For the text-containing cell, return its midpoint in [x, y] coordinate format. 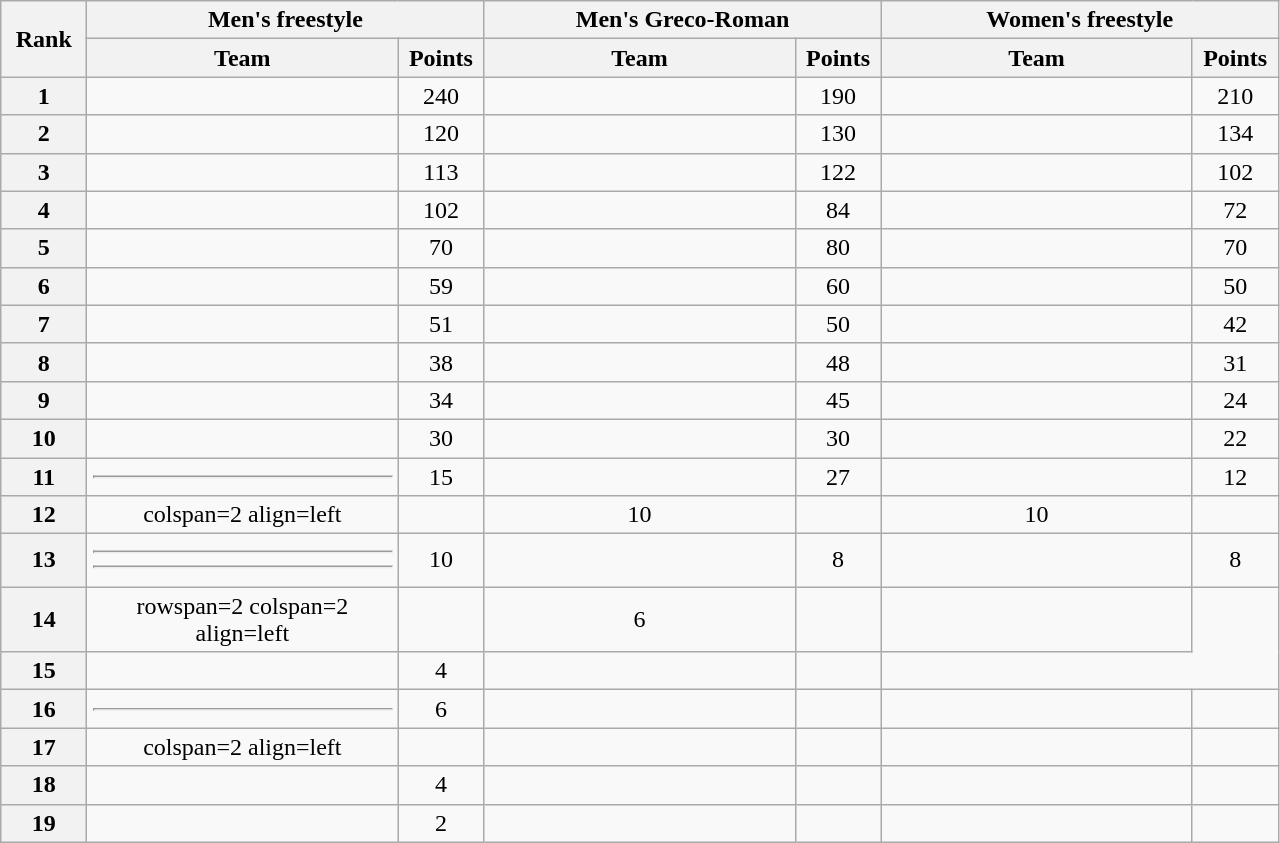
16 [44, 709]
190 [838, 96]
45 [838, 400]
113 [441, 172]
19 [44, 823]
11 [44, 477]
Rank [44, 39]
134 [1235, 134]
24 [1235, 400]
7 [44, 324]
42 [1235, 324]
84 [838, 210]
1 [44, 96]
13 [44, 560]
18 [44, 785]
48 [838, 362]
240 [441, 96]
72 [1235, 210]
3 [44, 172]
120 [441, 134]
rowspan=2 colspan=2 align=left [242, 620]
38 [441, 362]
31 [1235, 362]
51 [441, 324]
80 [838, 248]
14 [44, 620]
17 [44, 747]
Men's Greco-Roman [682, 20]
Men's freestyle [286, 20]
122 [838, 172]
22 [1235, 438]
27 [838, 477]
34 [441, 400]
9 [44, 400]
59 [441, 286]
130 [838, 134]
60 [838, 286]
210 [1235, 96]
5 [44, 248]
Women's freestyle [1080, 20]
